Capture the cell that displays the provided text and extract its (X, Y) central coordinate. 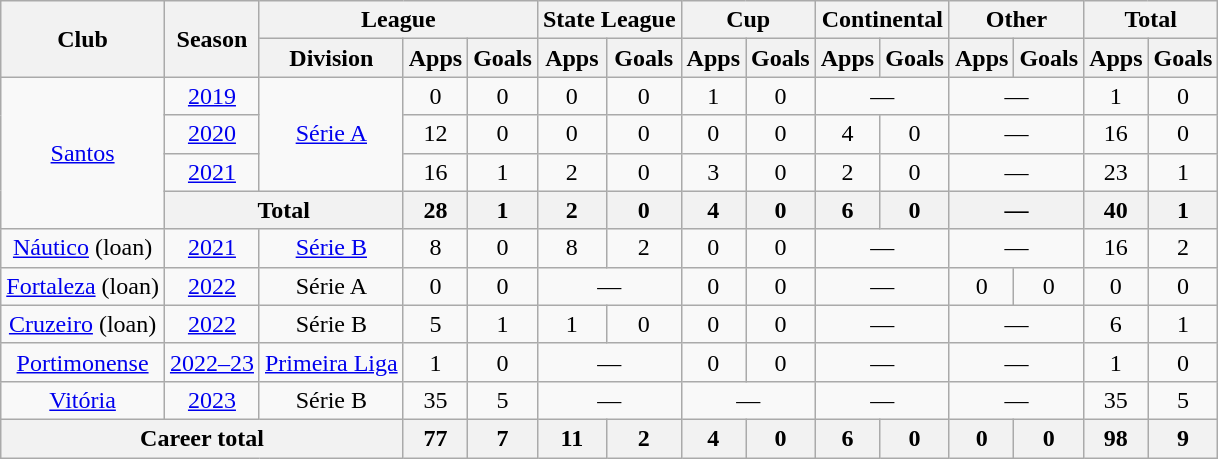
Cruzeiro (loan) (83, 324)
40 (1116, 210)
12 (435, 134)
98 (1116, 438)
7 (503, 438)
Career total (202, 438)
State League (609, 20)
Club (83, 39)
Primeira Liga (331, 362)
Fortaleza (loan) (83, 286)
23 (1116, 172)
2019 (212, 96)
28 (435, 210)
League (398, 20)
77 (435, 438)
11 (572, 438)
2022–23 (212, 362)
3 (713, 172)
Continental (882, 20)
Portimonense (83, 362)
Náutico (loan) (83, 248)
9 (1183, 438)
2023 (212, 400)
Season (212, 39)
2020 (212, 134)
Division (331, 58)
Santos (83, 153)
Vitória (83, 400)
Cup (748, 20)
Other (1016, 20)
